Output the (X, Y) coordinate of the center of the cell containing the given text.  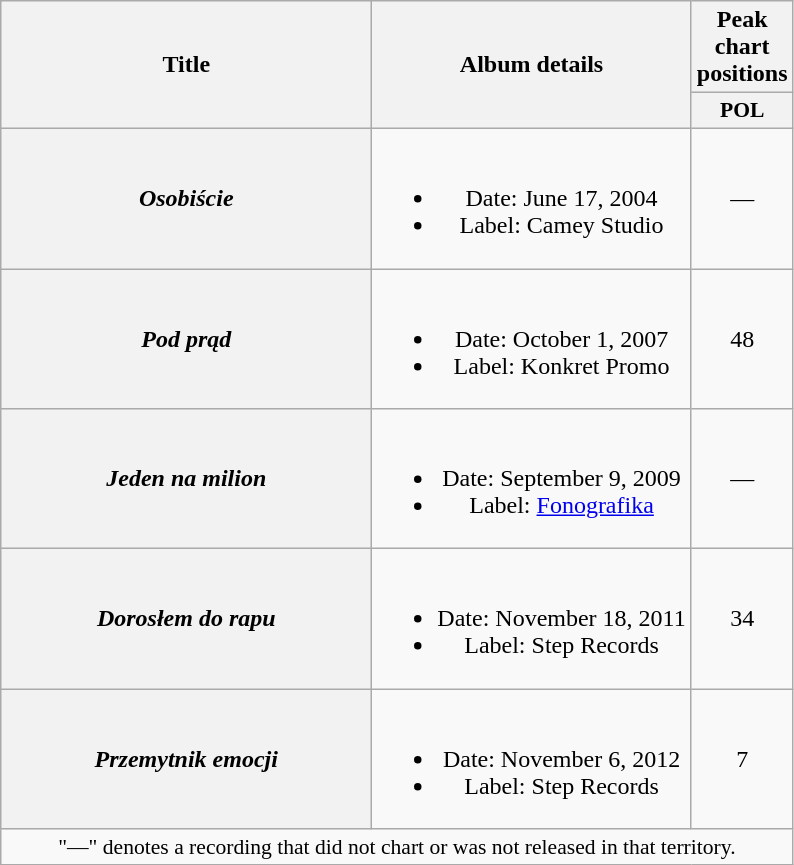
Date: November 6, 2012Label: Step Records (532, 759)
48 (742, 338)
Peak chart positions (742, 47)
Osobiście (186, 198)
POL (742, 111)
Pod prąd (186, 338)
Date: September 9, 2009Label: Fonografika (532, 479)
Title (186, 65)
34 (742, 619)
Dorosłem do rapu (186, 619)
"—" denotes a recording that did not chart or was not released in that territory. (397, 847)
Date: June 17, 2004Label: Camey Studio (532, 198)
Album details (532, 65)
Jeden na milion (186, 479)
Przemytnik emocji (186, 759)
Date: November 18, 2011Label: Step Records (532, 619)
7 (742, 759)
Date: October 1, 2007Label: Konkret Promo (532, 338)
